Pinpoint the cell where the given text exists, returning its (X, Y) midpoint coordinate. 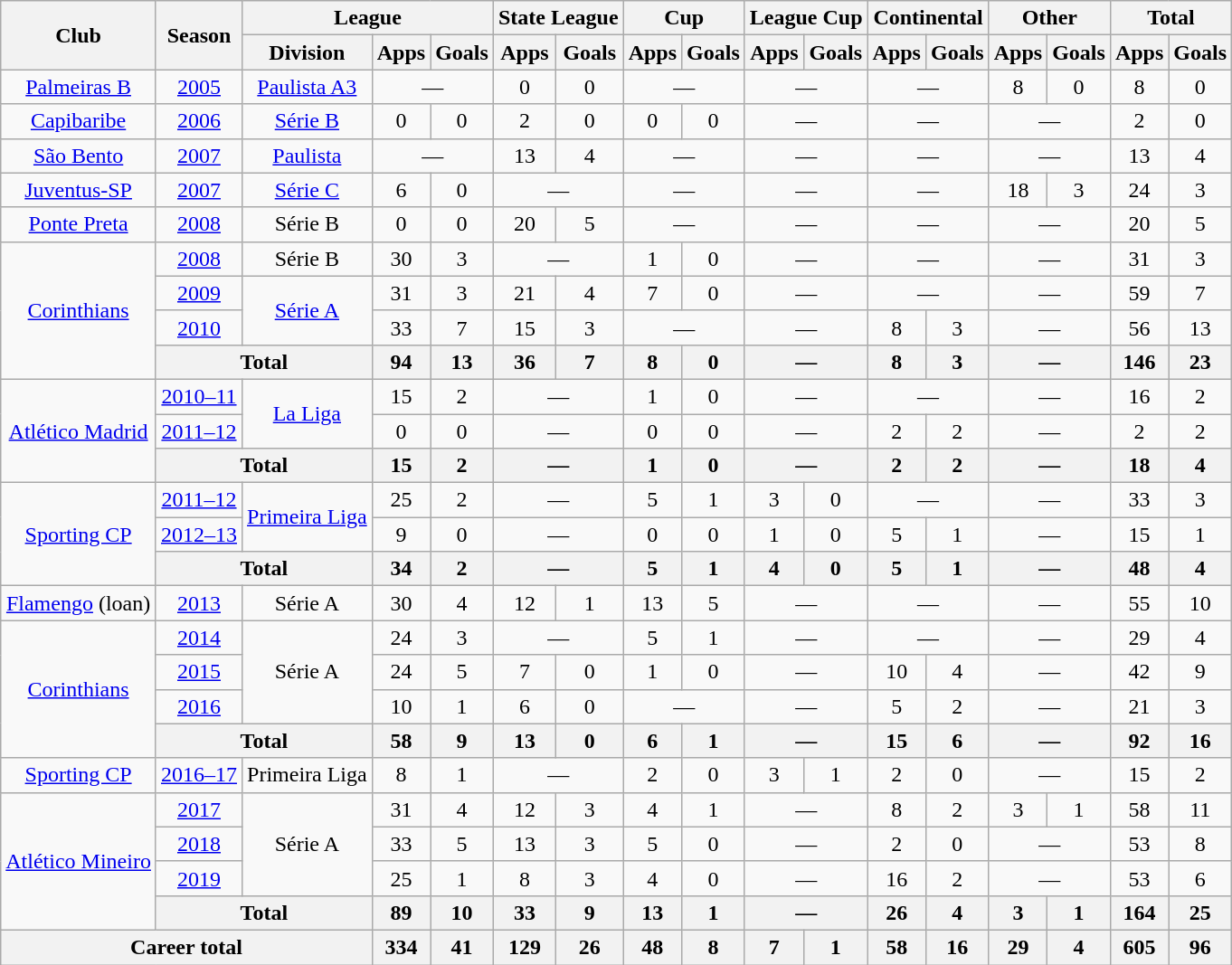
2005 (199, 87)
2015 (199, 672)
2016 (199, 706)
56 (1139, 327)
Palmeiras B (79, 87)
92 (1139, 741)
11 (1200, 809)
96 (1200, 947)
2019 (199, 878)
2010 (199, 327)
146 (1139, 362)
Continental (928, 18)
2017 (199, 809)
55 (1139, 603)
Other (1049, 18)
League Cup (806, 18)
2009 (199, 293)
2013 (199, 603)
164 (1139, 913)
Paulista A3 (308, 87)
34 (401, 569)
La Liga (308, 413)
Série C (308, 190)
2018 (199, 844)
Atlético Madrid (79, 430)
36 (525, 362)
2010–11 (199, 396)
2006 (199, 121)
Season (199, 35)
Ponte Preta (79, 224)
Juventus-SP (79, 190)
41 (462, 947)
2014 (199, 638)
94 (401, 362)
59 (1139, 293)
Career total (186, 947)
League (368, 18)
42 (1139, 672)
89 (401, 913)
Cup (684, 18)
State League (558, 18)
605 (1139, 947)
2016–17 (199, 775)
São Bento (79, 156)
Paulista (308, 156)
2012–13 (199, 535)
23 (1200, 362)
Flamengo (loan) (79, 603)
Division (308, 52)
Club (79, 35)
129 (525, 947)
Capibaribe (79, 121)
334 (401, 947)
Atlético Mineiro (79, 861)
